Detect which cell encompasses the target text, then output its (x, y) center coordinate. 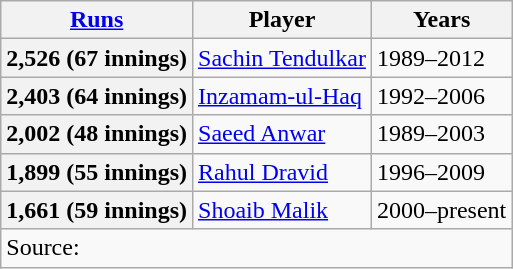
1989–2003 (441, 134)
1992–2006 (441, 96)
1989–2012 (441, 58)
Player (282, 20)
1,661 (59 innings) (97, 210)
2000–present (441, 210)
2,526 (67 innings) (97, 58)
Saeed Anwar (282, 134)
Inzamam-ul-Haq (282, 96)
Source: (256, 248)
Years (441, 20)
Sachin Tendulkar (282, 58)
2,403 (64 innings) (97, 96)
1996–2009 (441, 172)
Runs (97, 20)
2,002 (48 innings) (97, 134)
1,899 (55 innings) (97, 172)
Shoaib Malik (282, 210)
Rahul Dravid (282, 172)
